Determine the [X, Y] coordinate at the center of the cell enclosing the given text.  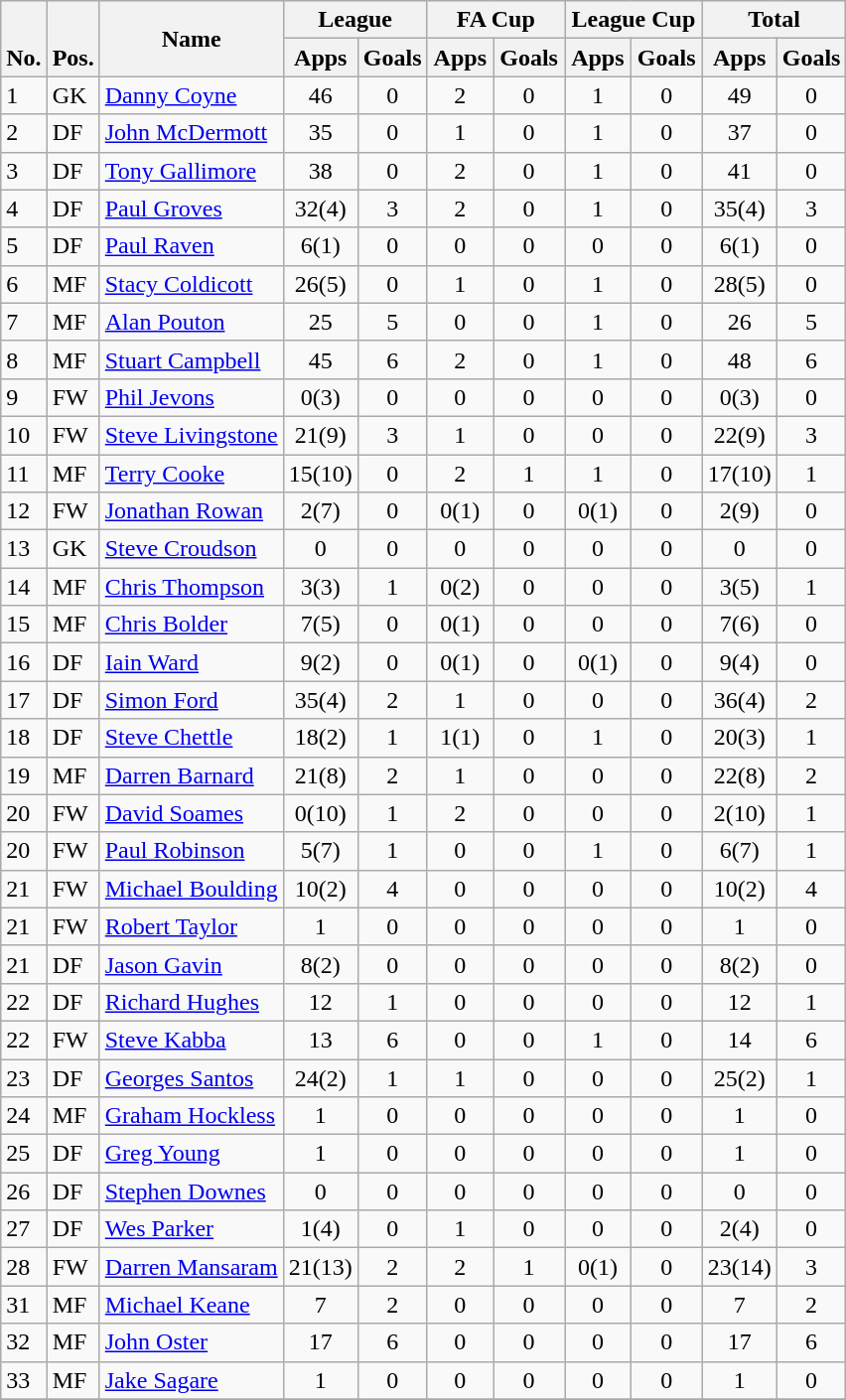
Darren Mansaram [191, 1267]
9(4) [739, 662]
41 [739, 171]
35 [320, 133]
Paul Raven [191, 246]
David Soames [191, 813]
31 [24, 1305]
18 [24, 738]
28 [24, 1267]
No. [24, 39]
28(5) [739, 284]
Iain Ward [191, 662]
19 [24, 775]
Steve Livingstone [191, 435]
Stacy Coldicott [191, 284]
Georges Santos [191, 1077]
Wes Parker [191, 1229]
37 [739, 133]
32(4) [320, 209]
1(4) [320, 1229]
2(4) [739, 1229]
10 [24, 435]
John Oster [191, 1342]
Michael Keane [191, 1305]
Pos. [73, 39]
Jonathan Rowan [191, 511]
Stuart Campbell [191, 359]
John McDermott [191, 133]
15 [24, 625]
Graham Hockless [191, 1116]
Steve Kabba [191, 1040]
Paul Robinson [191, 851]
21(9) [320, 435]
45 [320, 359]
League [355, 20]
Alan Pouton [191, 322]
2(7) [320, 511]
1(1) [461, 738]
6(7) [739, 851]
17(10) [739, 474]
Name [191, 39]
21(13) [320, 1267]
20(3) [739, 738]
Darren Barnard [191, 775]
3(5) [739, 587]
Jason Gavin [191, 964]
5(7) [320, 851]
33 [24, 1380]
Michael Boulding [191, 889]
Chris Thompson [191, 587]
2(9) [739, 511]
25(2) [739, 1077]
22(8) [739, 775]
Steve Croudson [191, 549]
27 [24, 1229]
9 [24, 397]
FA Cup [496, 20]
Phil Jevons [191, 397]
48 [739, 359]
26(5) [320, 284]
League Cup [634, 20]
18(2) [320, 738]
49 [739, 95]
Jake Sagare [191, 1380]
16 [24, 662]
24 [24, 1116]
46 [320, 95]
15(10) [320, 474]
8 [24, 359]
2(10) [739, 813]
32 [24, 1342]
23 [24, 1077]
Simon Ford [191, 700]
Stephen Downes [191, 1191]
Total [775, 20]
7(6) [739, 625]
21(8) [320, 775]
24(2) [320, 1077]
Tony Gallimore [191, 171]
Terry Cooke [191, 474]
22(9) [739, 435]
7(5) [320, 625]
Paul Groves [191, 209]
0(2) [461, 587]
36(4) [739, 700]
23(14) [739, 1267]
Steve Chettle [191, 738]
Robert Taylor [191, 926]
11 [24, 474]
Chris Bolder [191, 625]
0(10) [320, 813]
9(2) [320, 662]
3(3) [320, 587]
Greg Young [191, 1154]
Richard Hughes [191, 1002]
Danny Coyne [191, 95]
38 [320, 171]
